Find where the given text appears and provide that cell's center as [x, y] coordinate. 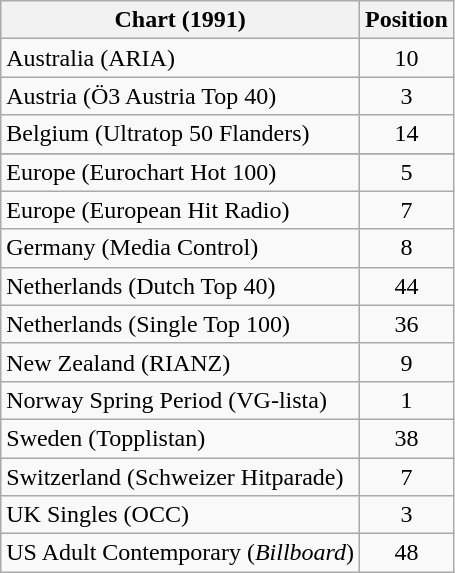
Europe (European Hit Radio) [180, 210]
Germany (Media Control) [180, 248]
14 [407, 134]
UK Singles (OCC) [180, 515]
US Adult Contemporary (Billboard) [180, 553]
Sweden (Topplistan) [180, 438]
Position [407, 20]
48 [407, 553]
Austria (Ö3 Austria Top 40) [180, 96]
Belgium (Ultratop 50 Flanders) [180, 134]
9 [407, 362]
5 [407, 172]
Norway Spring Period (VG-lista) [180, 400]
Europe (Eurochart Hot 100) [180, 172]
1 [407, 400]
8 [407, 248]
Australia (ARIA) [180, 58]
36 [407, 324]
New Zealand (RIANZ) [180, 362]
Switzerland (Schweizer Hitparade) [180, 477]
44 [407, 286]
38 [407, 438]
Netherlands (Dutch Top 40) [180, 286]
Netherlands (Single Top 100) [180, 324]
Chart (1991) [180, 20]
10 [407, 58]
